Return the (x, y) coordinate for the center point of the cell that contains the specified text.  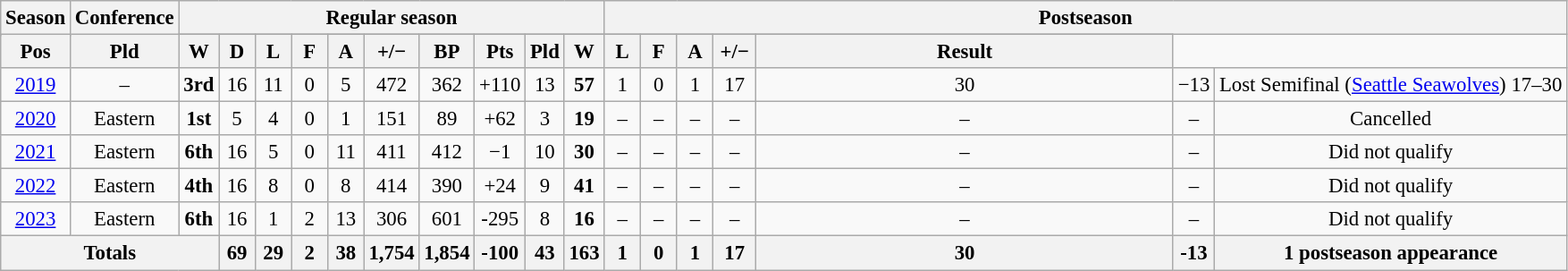
D (238, 52)
Pts (501, 52)
2019 (36, 85)
472 (392, 85)
38 (347, 253)
Season (36, 18)
-13 (1193, 253)
+110 (501, 85)
Lost Semifinal (Seattle Seawolves) 17–30 (1391, 85)
19 (585, 119)
10 (545, 152)
Conference (124, 18)
1st (198, 119)
601 (447, 219)
1 postseason appearance (1391, 253)
Totals (110, 253)
3rd (198, 85)
Cancelled (1391, 119)
Postseason (1085, 18)
−13 (1193, 85)
-295 (501, 219)
41 (585, 186)
2020 (36, 119)
-100 (501, 253)
Result (965, 52)
412 (447, 152)
4 (274, 119)
151 (392, 119)
BP (447, 52)
69 (238, 253)
163 (585, 253)
2021 (36, 152)
411 (392, 152)
4th (198, 186)
2022 (36, 186)
43 (545, 253)
Pos (36, 52)
414 (392, 186)
+24 (501, 186)
−1 (501, 152)
29 (274, 253)
9 (545, 186)
+62 (501, 119)
1,854 (447, 253)
Regular season (392, 18)
89 (447, 119)
306 (392, 219)
3 (545, 119)
1,754 (392, 253)
2023 (36, 219)
362 (447, 85)
390 (447, 186)
57 (585, 85)
